Output the (x, y) coordinate of the center of the cell containing the given text.  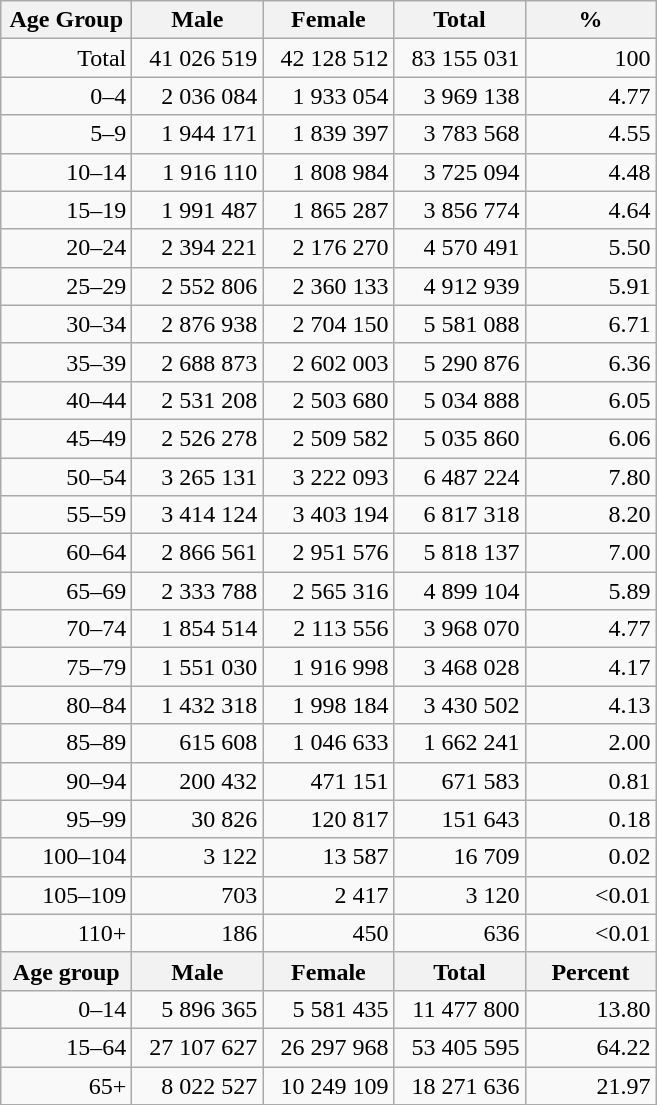
4.55 (590, 134)
60–64 (66, 553)
200 432 (198, 781)
85–89 (66, 743)
6.36 (590, 362)
1 916 110 (198, 172)
4.13 (590, 705)
5.89 (590, 591)
% (590, 20)
7.80 (590, 477)
615 608 (198, 743)
83 155 031 (460, 58)
1 916 998 (328, 667)
110+ (66, 933)
0.18 (590, 819)
3 968 070 (460, 629)
10 249 109 (328, 1085)
2 552 806 (198, 286)
3 414 124 (198, 515)
8.20 (590, 515)
95–99 (66, 819)
5 896 365 (198, 1009)
70–74 (66, 629)
2 394 221 (198, 248)
4 899 104 (460, 591)
0–4 (66, 96)
6 487 224 (460, 477)
100 (590, 58)
5–9 (66, 134)
1 432 318 (198, 705)
5 034 888 (460, 400)
1 551 030 (198, 667)
42 128 512 (328, 58)
6.71 (590, 324)
1 991 487 (198, 210)
1 865 287 (328, 210)
3 222 093 (328, 477)
3 120 (460, 895)
186 (198, 933)
0.81 (590, 781)
3 265 131 (198, 477)
120 817 (328, 819)
636 (460, 933)
5 818 137 (460, 553)
1 933 054 (328, 96)
1 046 633 (328, 743)
2 417 (328, 895)
100–104 (66, 857)
2 951 576 (328, 553)
Age group (66, 971)
0.02 (590, 857)
5 290 876 (460, 362)
1 998 184 (328, 705)
4 912 939 (460, 286)
5.91 (590, 286)
3 403 194 (328, 515)
2 036 084 (198, 96)
0–14 (66, 1009)
2 688 873 (198, 362)
20–24 (66, 248)
50–54 (66, 477)
30 826 (198, 819)
65–69 (66, 591)
2 565 316 (328, 591)
5 581 435 (328, 1009)
2 531 208 (198, 400)
2 876 938 (198, 324)
15–64 (66, 1047)
18 271 636 (460, 1085)
4.48 (590, 172)
13.80 (590, 1009)
6.05 (590, 400)
1 662 241 (460, 743)
10–14 (66, 172)
2 503 680 (328, 400)
25–29 (66, 286)
64.22 (590, 1047)
65+ (66, 1085)
6.06 (590, 438)
Age Group (66, 20)
1 854 514 (198, 629)
450 (328, 933)
30–34 (66, 324)
53 405 595 (460, 1047)
105–109 (66, 895)
6 817 318 (460, 515)
26 297 968 (328, 1047)
2 526 278 (198, 438)
27 107 627 (198, 1047)
90–94 (66, 781)
7.00 (590, 553)
3 725 094 (460, 172)
471 151 (328, 781)
45–49 (66, 438)
8 022 527 (198, 1085)
3 969 138 (460, 96)
3 856 774 (460, 210)
3 783 568 (460, 134)
2 176 270 (328, 248)
41 026 519 (198, 58)
4 570 491 (460, 248)
1 839 397 (328, 134)
2 113 556 (328, 629)
55–59 (66, 515)
671 583 (460, 781)
15–19 (66, 210)
5 581 088 (460, 324)
40–44 (66, 400)
703 (198, 895)
21.97 (590, 1085)
2.00 (590, 743)
2 333 788 (198, 591)
4.64 (590, 210)
1 808 984 (328, 172)
1 944 171 (198, 134)
5 035 860 (460, 438)
5.50 (590, 248)
16 709 (460, 857)
2 704 150 (328, 324)
3 430 502 (460, 705)
2 602 003 (328, 362)
3 468 028 (460, 667)
75–79 (66, 667)
80–84 (66, 705)
35–39 (66, 362)
4.17 (590, 667)
11 477 800 (460, 1009)
2 509 582 (328, 438)
Percent (590, 971)
13 587 (328, 857)
2 360 133 (328, 286)
3 122 (198, 857)
151 643 (460, 819)
2 866 561 (198, 553)
